Find where the given text appears and provide that cell's center as [x, y] coordinate. 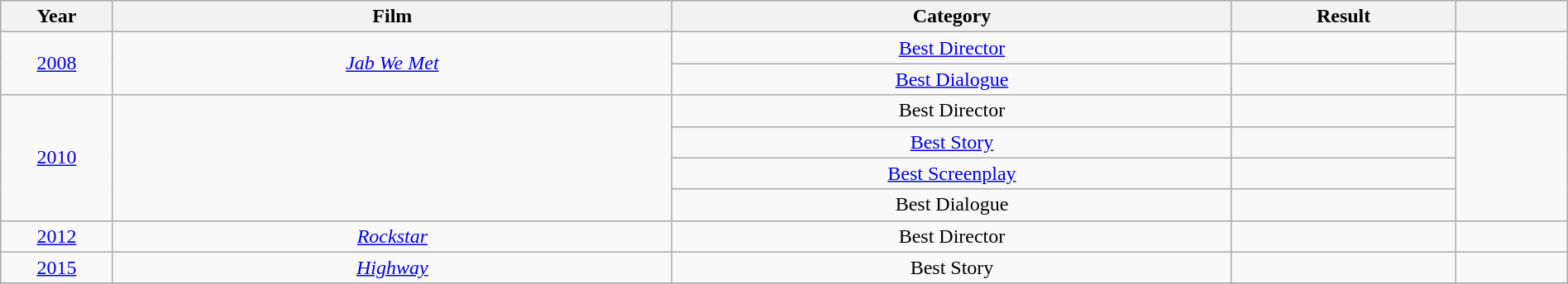
Jab We Met [392, 64]
2008 [56, 64]
2015 [56, 267]
Result [1343, 17]
Best Screenplay [953, 173]
2012 [56, 236]
Film [392, 17]
Rockstar [392, 236]
Highway [392, 267]
Category [953, 17]
2010 [56, 158]
Year [56, 17]
